Return (x, y) of the center of cell containing provided text 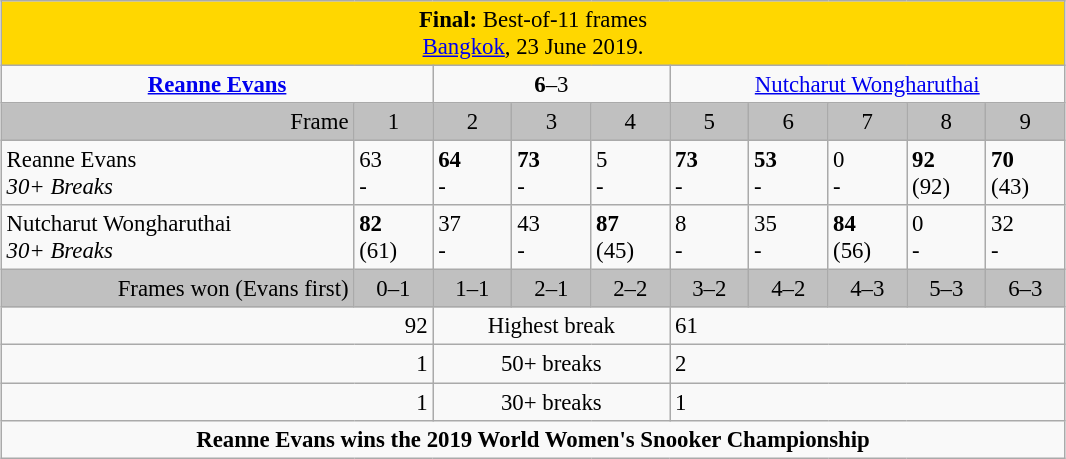
37- (472, 238)
63- (394, 174)
2–2 (630, 289)
87(45) (630, 238)
5 (710, 122)
Reanne Evans 30+ Breaks (178, 174)
70(43) (1026, 174)
Frames won (Evans first) (178, 289)
0–1 (394, 289)
Nutcharut Wongharuthai 30+ Breaks (178, 238)
Frame (178, 122)
7 (868, 122)
30+ breaks (552, 402)
Final: Best-of-11 framesBangkok, 23 June 2019. (532, 34)
Nutcharut Wongharuthai (868, 85)
50+ breaks (552, 364)
5- (630, 174)
Highest break (552, 327)
6 (788, 122)
92(92) (946, 174)
35- (788, 238)
84(56) (868, 238)
53- (788, 174)
92 (217, 327)
8- (710, 238)
5–3 (946, 289)
4 (630, 122)
9 (1026, 122)
Reanne Evans wins the 2019 World Women's Snooker Championship (532, 439)
2–1 (552, 289)
61 (868, 327)
43- (552, 238)
4–3 (868, 289)
3–2 (710, 289)
1–1 (472, 289)
3 (552, 122)
8 (946, 122)
32- (1026, 238)
4–2 (788, 289)
82(61) (394, 238)
64- (472, 174)
Reanne Evans (217, 85)
